Capture the cell that displays the provided text and extract its [X, Y] central coordinate. 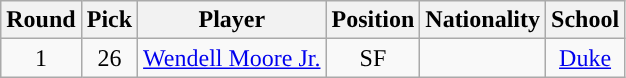
26 [109, 58]
Nationality [483, 20]
Duke [586, 58]
School [586, 20]
1 [41, 58]
Pick [109, 20]
SF [373, 58]
Wendell Moore Jr. [232, 58]
Position [373, 20]
Player [232, 20]
Round [41, 20]
